Capture the cell that displays the provided text and extract its [X, Y] central coordinate. 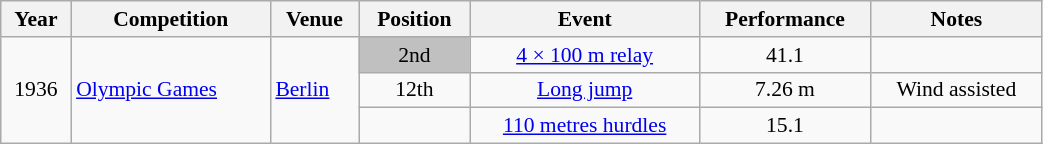
Notes [956, 19]
4 × 100 m relay [584, 55]
Performance [785, 19]
Wind assisted [956, 90]
Long jump [584, 90]
Position [414, 19]
15.1 [785, 126]
7.26 m [785, 90]
12th [414, 90]
Olympic Games [170, 90]
Competition [170, 19]
2nd [414, 55]
1936 [36, 90]
Venue [314, 19]
110 metres hurdles [584, 126]
Event [584, 19]
41.1 [785, 55]
Berlin [314, 90]
Year [36, 19]
